For the text-containing cell, return its midpoint in (x, y) coordinate format. 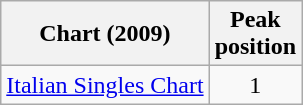
Peakposition (255, 34)
1 (255, 85)
Chart (2009) (105, 34)
Italian Singles Chart (105, 85)
